Find where the given text appears and provide that cell's center as (x, y) coordinate. 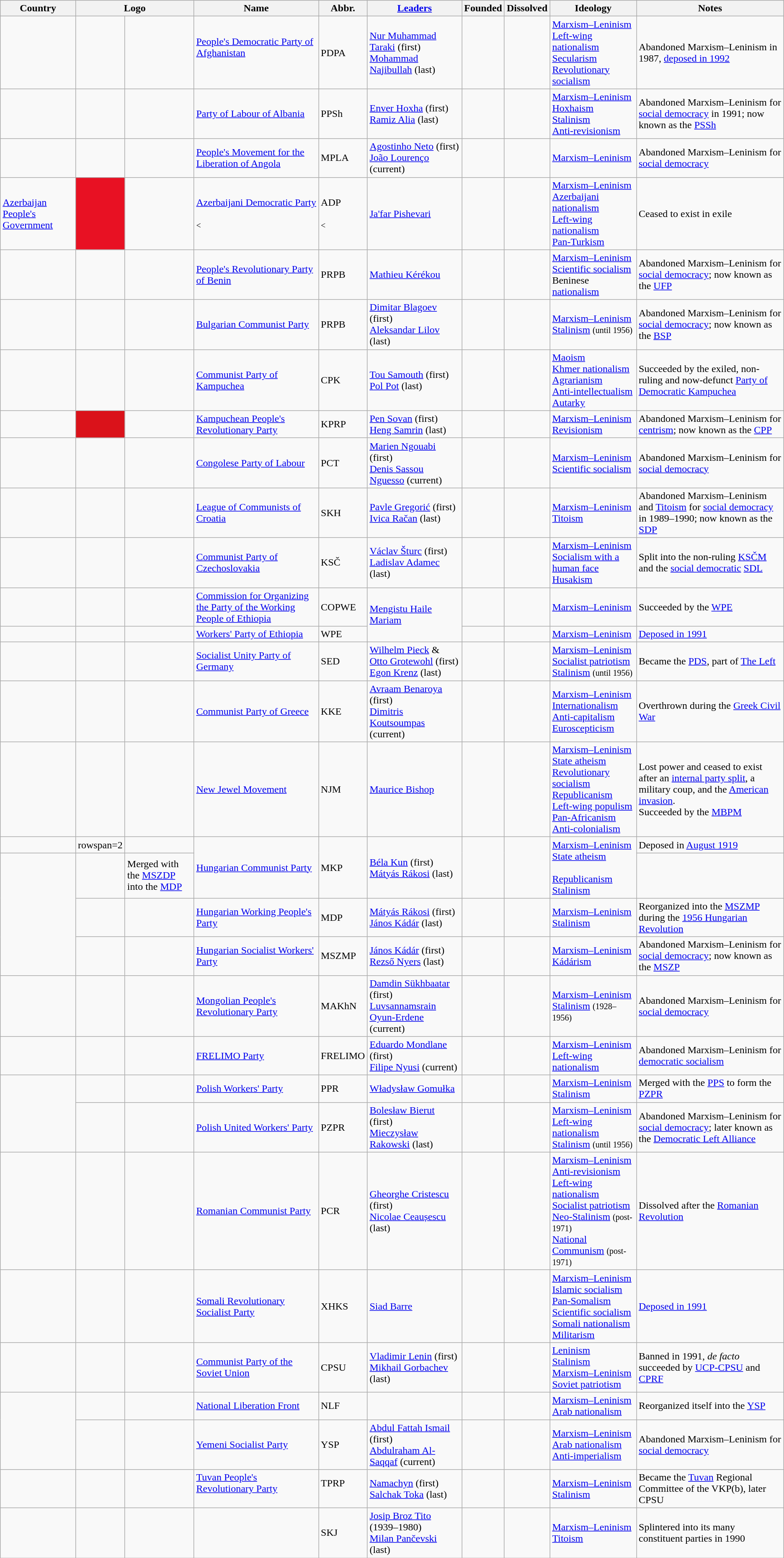
Succeeded by the WPE (710, 607)
Leaders (415, 8)
People's Movement for the Liberation of Angola (256, 158)
NJM (343, 789)
Marxism–LeninismIslamic socialismPan-SomalismScientific socialismSomali nationalismMilitarism (593, 1306)
Władysław Gomułka (415, 1088)
National Liberation Front (256, 1406)
Marxism–LeninismArab nationalismAnti-imperialism (593, 1444)
Marxism–LeninismStalinism (1928–1956) (593, 1006)
Abandoned Marxism–Leninism for centrism; now known as the CPP (710, 424)
ADP< (343, 214)
Communist Party of Greece (256, 711)
MKP (343, 868)
PDPA (343, 53)
PZPR (343, 1127)
Josip Broz Tito (1939–1980)Milan Pančevski (last) (415, 1533)
PPSh (343, 114)
Abandoned Marxism–Leninism for social democracy; now known as the BSP (710, 324)
Vladimir Lenin (first)Mikhail Gorbachev (last) (415, 1367)
MSZMP (343, 956)
Mengistu Haile Mariam (415, 615)
CPK (343, 380)
Abandoned Marxism–Leninism and Titoism for social democracy in 1989–1990; now known as the SDP (710, 513)
Nur Muhammad Taraki (first)Mohammad Najibullah (last) (415, 53)
Gheorghe Cristescu (first)Nicolae Ceaușescu (last) (415, 1211)
Marxism–LeninismInternationalismAnti-capitalismEuroscepticism (593, 711)
Marxism–LeninismAzerbaijani nationalismLeft-wing nationalismPan-Turkism (593, 214)
Marxism–LeninismSocialist patriotismStalinism (until 1956) (593, 661)
Ceased to exist in exile (710, 214)
Marxism–LeninismScientific socialism (593, 462)
rowspan=2 (100, 845)
Abandoned Marxism–Leninism in 1987, deposed in 1992 (710, 53)
COPWE (343, 607)
Marxism–LeninismKádárism (593, 956)
Hungarian Working People's Party (256, 917)
PCR (343, 1211)
Abbr. (343, 8)
Wilhelm Pieck & Otto Grotewohl (first)Egon Krenz (last) (415, 661)
Marxism–LeninismLeft-wing nationalismSecularismRevolutionary socialism (593, 53)
SED (343, 661)
Banned in 1991, de facto succeeded by UCP-CPSU and CPRF (710, 1367)
PCT (343, 462)
Azerbaijani Democratic Party< (256, 214)
Marxism–LeninismLeft-wing nationalismStalinism (until 1956) (593, 1127)
Overthrown during the Greek Civil War (710, 711)
Marien Ngouabi (first)Denis Sassou Nguesso (current) (415, 462)
Marxism–LeninismHoxhaismStalinismAnti-revisionism (593, 114)
Maurice Bishop (415, 789)
Name (256, 8)
Succeeded by the exiled, non-ruling and now-defunct Party of Democratic Kampuchea (710, 380)
SKH (343, 513)
Merged with the PPS to form the PZPR (710, 1088)
Tuvan People's Revolutionary Party (256, 1489)
Marxism–LeninismStalinism (until 1956) (593, 324)
Polish United Workers' Party (256, 1127)
Agostinho Neto (first)João Lourenço (current) (415, 158)
New Jewel Movement (256, 789)
Congolese Party of Labour (256, 462)
Reorganized itself into the YSP (710, 1406)
People's Democratic Party of Afghanistan (256, 53)
TPRP (343, 1489)
Ideology (593, 8)
Mongolian People's Revolutionary Party (256, 1006)
Václav Šturc (first)Ladislav Adamec (last) (415, 562)
Dissolved (527, 8)
Splintered into its many constituent parties in 1990 (710, 1533)
Bulgarian Communist Party (256, 324)
People's Revolutionary Party of Benin (256, 275)
KKE (343, 711)
MDP (343, 917)
Siad Barre (415, 1306)
Polish Workers' Party (256, 1088)
FRELIMO (343, 1056)
Marxism–LeninismSocialism with a human face Husakism (593, 562)
Lost power and ceased to exist after an internal party split, a military coup, and the American invasion. Succeeded by the MBPM (710, 789)
Abandoned Marxism–Leninism for social democracy in 1991; now known as the PSSh (710, 114)
CPSU (343, 1367)
Party of Labour of Albania (256, 114)
MPLA (343, 158)
Yemeni Socialist Party (256, 1444)
Pavle Gregorić (first)Ivica Račan (last) (415, 513)
WPE (343, 634)
Abandoned Marxism–Leninism for social democracy; now known as the UFP (710, 275)
MaoismKhmer nationalismAgrarianismAnti-intellectualismAutarky (593, 380)
Béla Kun (first)Mátyás Rákosi (last) (415, 868)
Pen Sovan (first)Heng Samrin (last) (415, 424)
Hungarian Socialist Workers' Party (256, 956)
Mátyás Rákosi (first)János Kádár (last) (415, 917)
Avraam Benaroya (first)Dimitris Koutsoumpas (current) (415, 711)
Abandoned Marxism–Leninism for social democracy; now known as the MSZP (710, 956)
Reorganized into the MSZMP during the 1956 Hungarian Revolution (710, 917)
Deposed in August 1919 (710, 845)
League of Communists of Croatia (256, 513)
XHKS (343, 1306)
Marxism–LeninismState atheismRevolutionary socialismRepublicanismLeft-wing populismPan-AfricanismAnti-colonialism (593, 789)
NLF (343, 1406)
Founded (483, 8)
Namachyn (first)Salchak Toka (last) (415, 1489)
Notes (710, 8)
Enver Hoxha (first)Ramiz Alia (last) (415, 114)
Eduardo Mondlane (first)Filipe Nyusi (current) (415, 1056)
FRELIMO Party (256, 1056)
Damdin Sükhbaatar (first)Luvsannamsrain Oyun-Erdene (current) (415, 1006)
Marxism–LeninismArab nationalism (593, 1406)
Socialist Unity Party of Germany (256, 661)
Abandoned Marxism–Leninism for democratic socialism (710, 1056)
Romanian Communist Party (256, 1211)
KPRP (343, 424)
Leninism Stalinism Marxism–Leninism Soviet patriotism (593, 1367)
Ja'far Pishevari (415, 214)
Merged with the MSZDP into the MDP (159, 876)
Marxism–LeninismRevisionism (593, 424)
Azerbaijan People's Government (38, 214)
Marxism–LeninismScientific socialismBeninese nationalism (593, 275)
Communist Party of Czechoslovakia (256, 562)
Marxism–LeninismState atheismRepublicanismStalinism (593, 868)
Mathieu Kérékou (415, 275)
János Kádár (first)Rezső Nyers (last) (415, 956)
Somali Revolutionary Socialist Party (256, 1306)
Dimitar Blagoev (first)Aleksandar Lilov (last) (415, 324)
MAKhN (343, 1006)
Workers' Party of Ethiopia (256, 634)
Tou Samouth (first)Pol Pot (last) (415, 380)
Commission for Organizing the Party of the Working People of Ethiopia (256, 607)
Bolesław Bierut (first)Mieczysław Rakowski (last) (415, 1127)
Communist Party of the Soviet Union (256, 1367)
Marxism–LeninismAnti-revisionismLeft-wing nationalismSocialist patriotismNeo-Stalinism (post-1971)National Communism (post-1971) (593, 1211)
SKJ (343, 1533)
Hungarian Communist Party (256, 868)
Became the Tuvan Regional Committee of the VKP(b), later CPSU (710, 1489)
PPR (343, 1088)
KSČ (343, 562)
Dissolved after the Romanian Revolution (710, 1211)
Marxism–LeninismLeft-wing nationalism (593, 1056)
Became the PDS, part of The Left (710, 661)
YSP (343, 1444)
Kampuchean People's Revolutionary Party (256, 424)
Split into the non-ruling KSČM and the social democratic SDL (710, 562)
Communist Party of Kampuchea (256, 380)
Abandoned Marxism–Leninism for social democracy; later known as the Democratic Left Alliance (710, 1127)
Logo (135, 8)
Country (38, 8)
Abdul Fattah Ismail (first)Abdulraham Al-Saqqaf (current) (415, 1444)
